Find where the given text appears and provide that cell's center as (X, Y) coordinate. 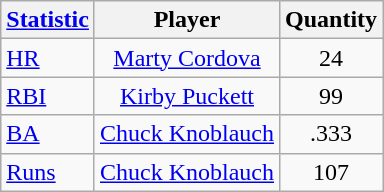
Kirby Puckett (186, 96)
Player (186, 20)
99 (332, 96)
107 (332, 172)
BA (48, 134)
24 (332, 58)
HR (48, 58)
Runs (48, 172)
.333 (332, 134)
Quantity (332, 20)
Statistic (48, 20)
RBI (48, 96)
Marty Cordova (186, 58)
